Capture the cell that displays the provided text and extract its (X, Y) central coordinate. 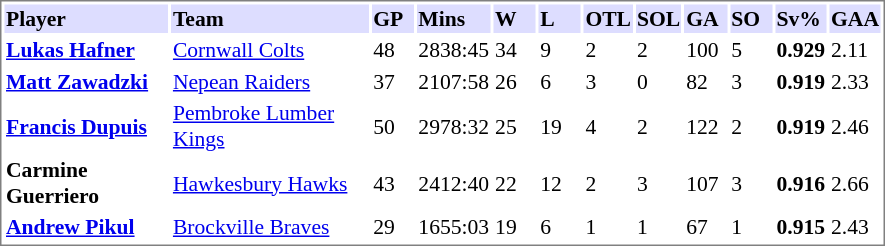
37 (393, 82)
2.66 (856, 183)
Team (270, 18)
Player (86, 18)
2.11 (856, 50)
82 (706, 82)
Mins (454, 18)
29 (393, 227)
9 (560, 50)
122 (706, 126)
SOL (658, 18)
0.929 (801, 50)
2838:45 (454, 50)
Cornwall Colts (270, 50)
Brockville Braves (270, 227)
Hawkesbury Hawks (270, 183)
2107:58 (454, 82)
48 (393, 50)
W (515, 18)
4 (608, 126)
12 (560, 183)
5 (751, 50)
26 (515, 82)
Sv% (801, 18)
1655:03 (454, 227)
107 (706, 183)
0.916 (801, 183)
GA (706, 18)
SO (751, 18)
67 (706, 227)
43 (393, 183)
Pembroke Lumber Kings (270, 126)
L (560, 18)
2.43 (856, 227)
0 (658, 82)
2412:40 (454, 183)
Francis Dupuis (86, 126)
34 (515, 50)
22 (515, 183)
2.33 (856, 82)
Nepean Raiders (270, 82)
Carmine Guerriero (86, 183)
25 (515, 126)
GP (393, 18)
2.46 (856, 126)
Lukas Hafner (86, 50)
Andrew Pikul (86, 227)
OTL (608, 18)
Matt Zawadzki (86, 82)
100 (706, 50)
50 (393, 126)
2978:32 (454, 126)
GAA (856, 18)
0.915 (801, 227)
